Determine the [X, Y] coordinate at the center of the cell enclosing the given text.  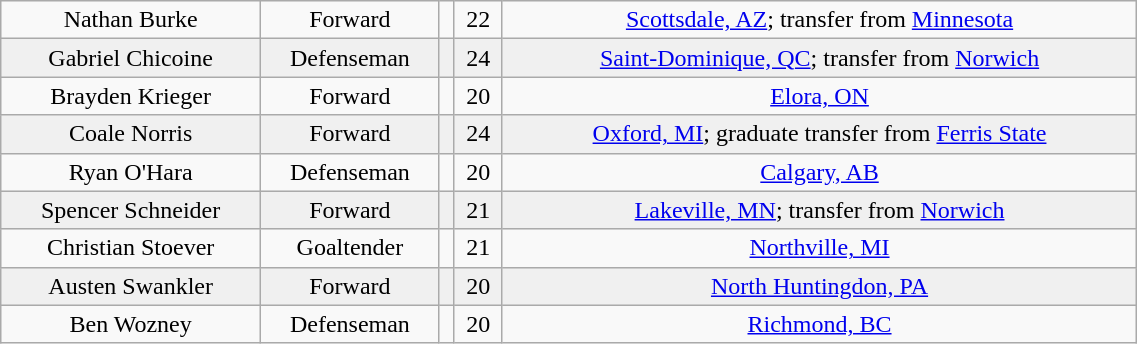
Coale Norris [131, 134]
Saint-Dominique, QC; transfer from Norwich [820, 58]
Brayden Krieger [131, 96]
North Huntingdon, PA [820, 286]
Gabriel Chicoine [131, 58]
Austen Swankler [131, 286]
Spencer Schneider [131, 210]
Northville, MI [820, 248]
Richmond, BC [820, 324]
Scottsdale, AZ; transfer from Minnesota [820, 20]
22 [478, 20]
Nathan Burke [131, 20]
Lakeville, MN; transfer from Norwich [820, 210]
Elora, ON [820, 96]
Oxford, MI; graduate transfer from Ferris State [820, 134]
Ben Wozney [131, 324]
Christian Stoever [131, 248]
Ryan O'Hara [131, 172]
Goaltender [350, 248]
Calgary, AB [820, 172]
